Provide the [X, Y] coordinate of the cell's center where the given text is located.  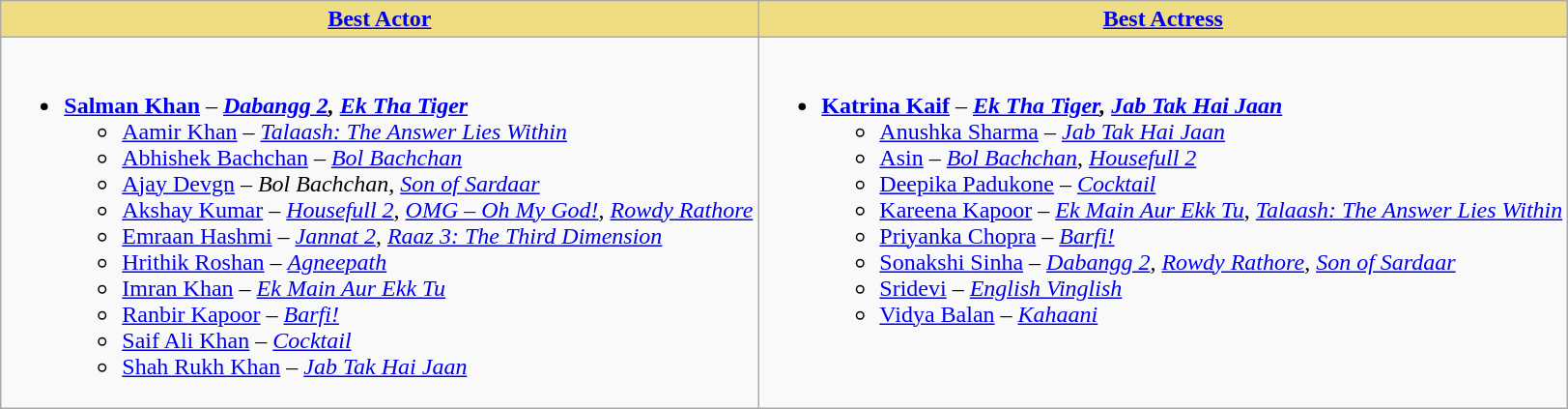
Best Actress [1163, 19]
Best Actor [380, 19]
